Identify which cell holds the provided text, then report its (X, Y) central coordinate. 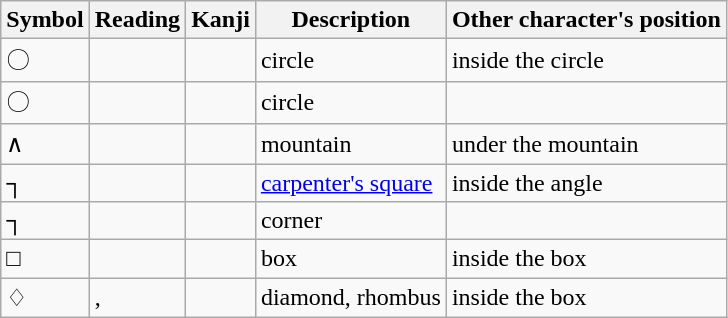
∧ (45, 144)
□ (45, 259)
carpenter's square (350, 183)
inside the circle (586, 60)
corner (350, 221)
box (350, 259)
Description (350, 20)
under the mountain (586, 144)
Symbol (45, 20)
mountain (350, 144)
, (137, 298)
Kanji (221, 20)
inside the angle (586, 183)
Other character's position (586, 20)
diamond, rhombus (350, 298)
♢ (45, 298)
Reading (137, 20)
